Pinpoint the cell where the given text exists, returning its (x, y) midpoint coordinate. 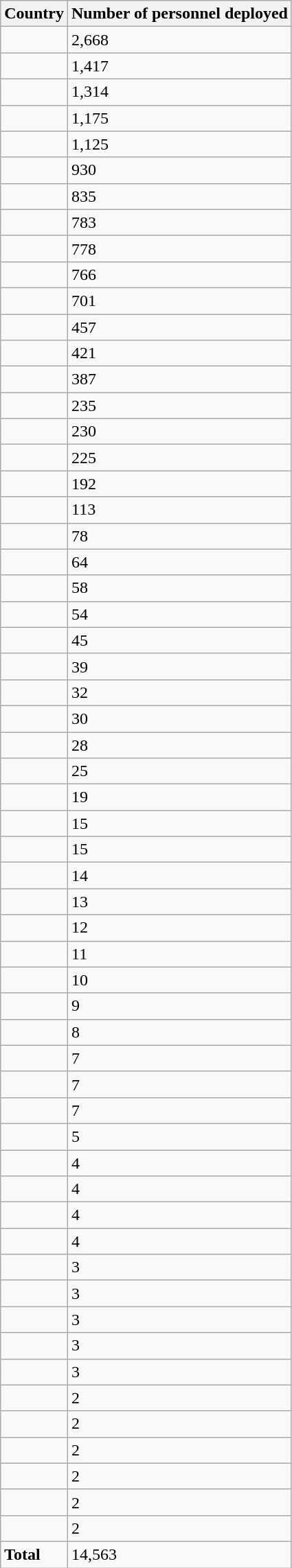
10 (179, 980)
39 (179, 666)
11 (179, 954)
930 (179, 170)
64 (179, 562)
78 (179, 536)
835 (179, 196)
387 (179, 379)
230 (179, 432)
45 (179, 640)
Total (34, 1554)
54 (179, 614)
30 (179, 718)
1,314 (179, 92)
783 (179, 222)
Number of personnel deployed (179, 14)
8 (179, 1032)
25 (179, 771)
113 (179, 510)
28 (179, 745)
701 (179, 301)
1,175 (179, 118)
2,668 (179, 40)
1,417 (179, 66)
14,563 (179, 1554)
457 (179, 327)
19 (179, 797)
32 (179, 692)
1,125 (179, 144)
766 (179, 274)
12 (179, 928)
9 (179, 1006)
Country (34, 14)
225 (179, 458)
14 (179, 876)
192 (179, 484)
58 (179, 588)
5 (179, 1136)
235 (179, 406)
421 (179, 353)
13 (179, 902)
778 (179, 248)
